Determine the [X, Y] coordinate at the center of the cell enclosing the given text.  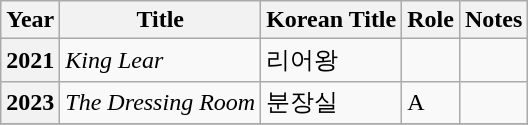
Year [30, 20]
Notes [493, 20]
리어왕 [332, 60]
Title [160, 20]
2021 [30, 60]
A [431, 102]
King Lear [160, 60]
2023 [30, 102]
The Dressing Room [160, 102]
분장실 [332, 102]
Korean Title [332, 20]
Role [431, 20]
